Find where the given text appears and provide that cell's center as [X, Y] coordinate. 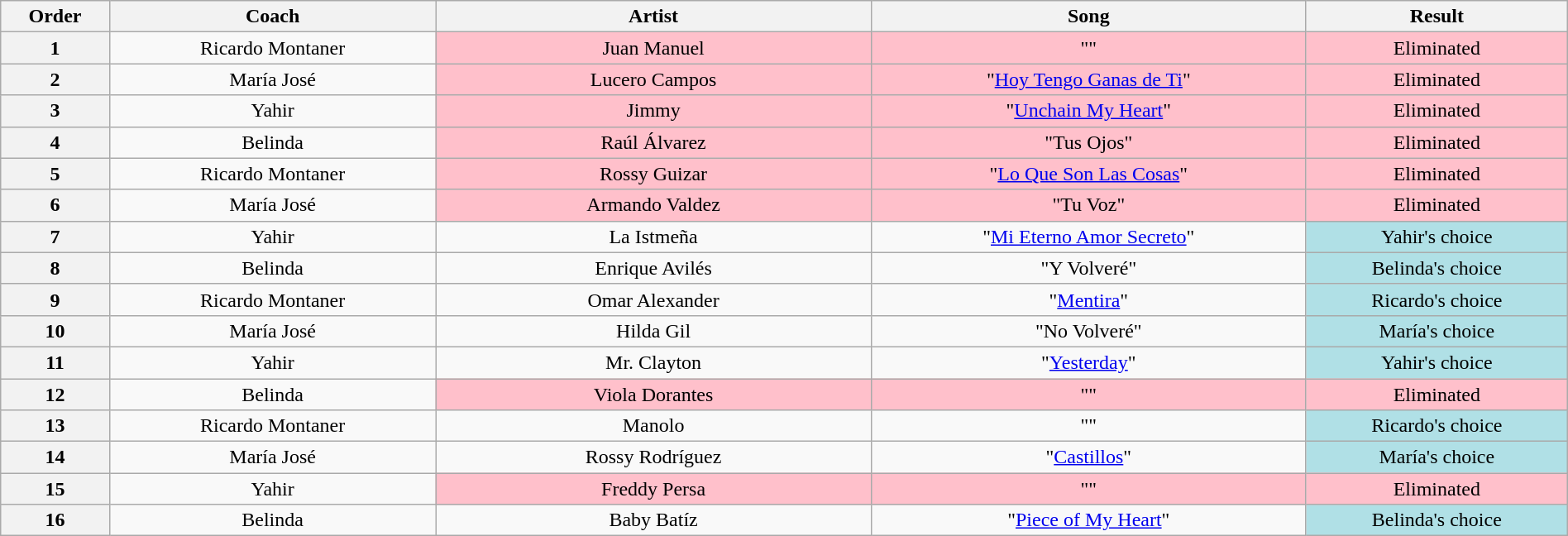
Manolo [653, 426]
Coach [273, 17]
La Istmeña [653, 237]
13 [55, 426]
4 [55, 142]
11 [55, 362]
Jimmy [653, 111]
Rossy Guizar [653, 174]
"Mi Eterno Amor Secreto" [1088, 237]
Order [55, 17]
"Mentira" [1088, 299]
10 [55, 331]
"Tu Voz" [1088, 205]
Raúl Álvarez [653, 142]
"Lo Que Son Las Cosas" [1088, 174]
16 [55, 520]
15 [55, 489]
Mr. Clayton [653, 362]
Viola Dorantes [653, 395]
"Piece of My Heart" [1088, 520]
Baby Batíz [653, 520]
"Tus Ojos" [1088, 142]
Juan Manuel [653, 48]
9 [55, 299]
Artist [653, 17]
"Hoy Tengo Ganas de Ti" [1088, 79]
"Y Volveré" [1088, 268]
3 [55, 111]
Enrique Avilés [653, 268]
"Yesterday" [1088, 362]
"Castillos" [1088, 457]
"Unchain My Heart" [1088, 111]
8 [55, 268]
14 [55, 457]
7 [55, 237]
12 [55, 395]
"No Volveré" [1088, 331]
5 [55, 174]
Song [1088, 17]
Lucero Campos [653, 79]
6 [55, 205]
Armando Valdez [653, 205]
Result [1437, 17]
1 [55, 48]
Omar Alexander [653, 299]
Freddy Persa [653, 489]
Hilda Gil [653, 331]
Rossy Rodríguez [653, 457]
2 [55, 79]
